Capture the cell that displays the provided text and extract its (X, Y) central coordinate. 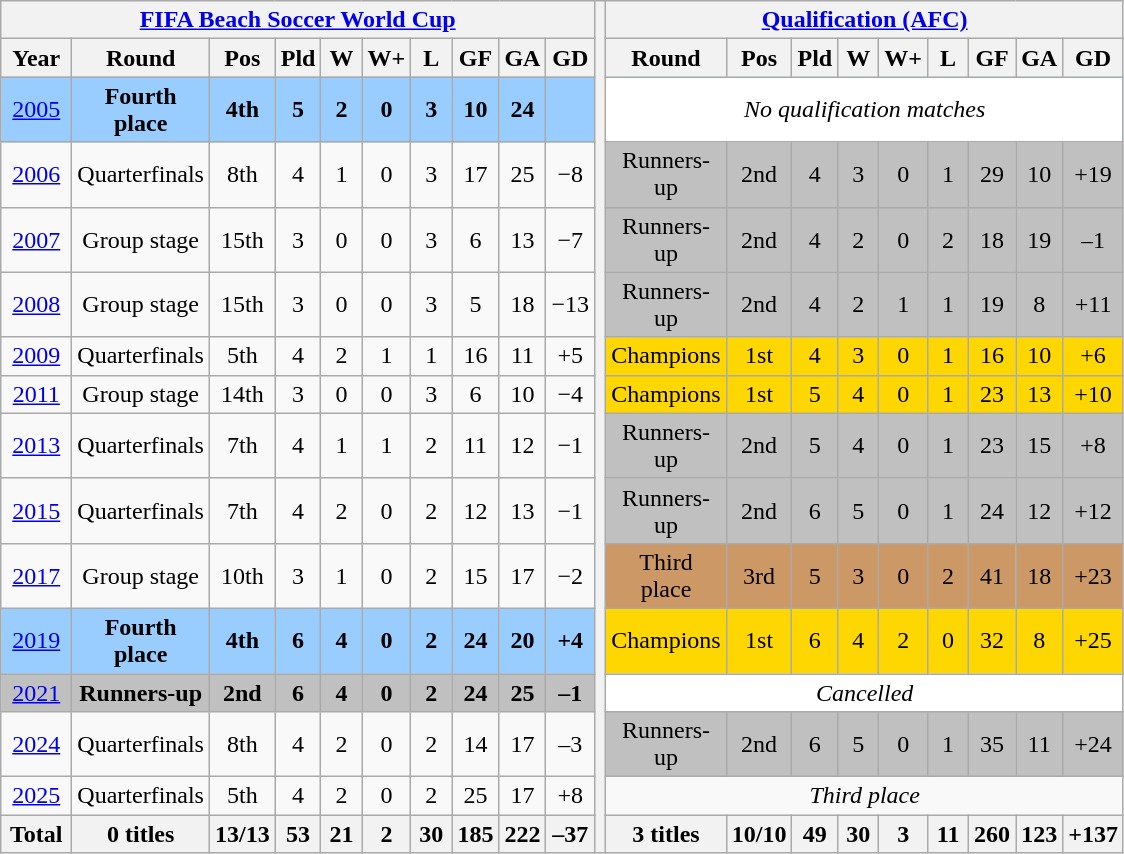
2025 (36, 796)
222 (522, 834)
Year (36, 58)
260 (992, 834)
123 (1040, 834)
20 (522, 640)
+25 (1094, 640)
2011 (36, 394)
−4 (570, 394)
29 (992, 174)
49 (815, 834)
0 titles (141, 834)
2007 (36, 240)
35 (992, 744)
No qualification matches (865, 110)
2015 (36, 510)
−2 (570, 576)
+24 (1094, 744)
+11 (1094, 304)
+4 (570, 640)
2006 (36, 174)
FIFA Beach Soccer World Cup (298, 20)
10th (242, 576)
Cancelled (865, 693)
185 (476, 834)
2008 (36, 304)
+23 (1094, 576)
−7 (570, 240)
2017 (36, 576)
+6 (1094, 356)
3rd (759, 576)
2009 (36, 356)
2005 (36, 110)
–37 (570, 834)
+5 (570, 356)
13/13 (242, 834)
2013 (36, 446)
53 (298, 834)
32 (992, 640)
14 (476, 744)
−13 (570, 304)
+137 (1094, 834)
Total (36, 834)
14th (242, 394)
−8 (570, 174)
2019 (36, 640)
+19 (1094, 174)
2021 (36, 693)
10/10 (759, 834)
2024 (36, 744)
–3 (570, 744)
+12 (1094, 510)
41 (992, 576)
3 titles (666, 834)
Qualification (AFC) (865, 20)
+10 (1094, 394)
21 (342, 834)
